Output the [x, y] coordinate of the center of the cell containing the given text.  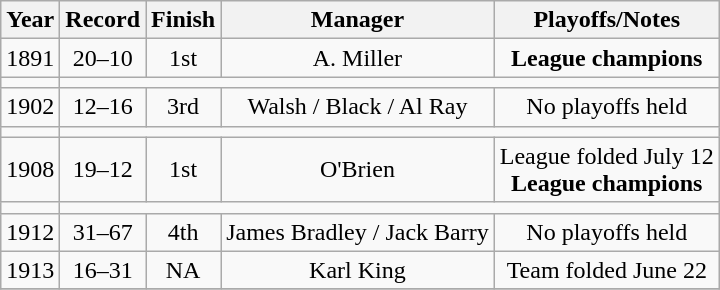
A. Miller [358, 58]
League champions [606, 58]
3rd [184, 107]
Year [30, 20]
12–16 [103, 107]
Finish [184, 20]
Record [103, 20]
Karl King [358, 270]
19–12 [103, 170]
1913 [30, 270]
Team folded June 22 [606, 270]
NA [184, 270]
20–10 [103, 58]
Playoffs/Notes [606, 20]
16–31 [103, 270]
James Bradley / Jack Barry [358, 232]
1902 [30, 107]
31–67 [103, 232]
1891 [30, 58]
League folded July 12League champions [606, 170]
O'Brien [358, 170]
1908 [30, 170]
Manager [358, 20]
Walsh / Black / Al Ray [358, 107]
4th [184, 232]
1912 [30, 232]
